Pinpoint the cell where the given text exists, returning its [X, Y] midpoint coordinate. 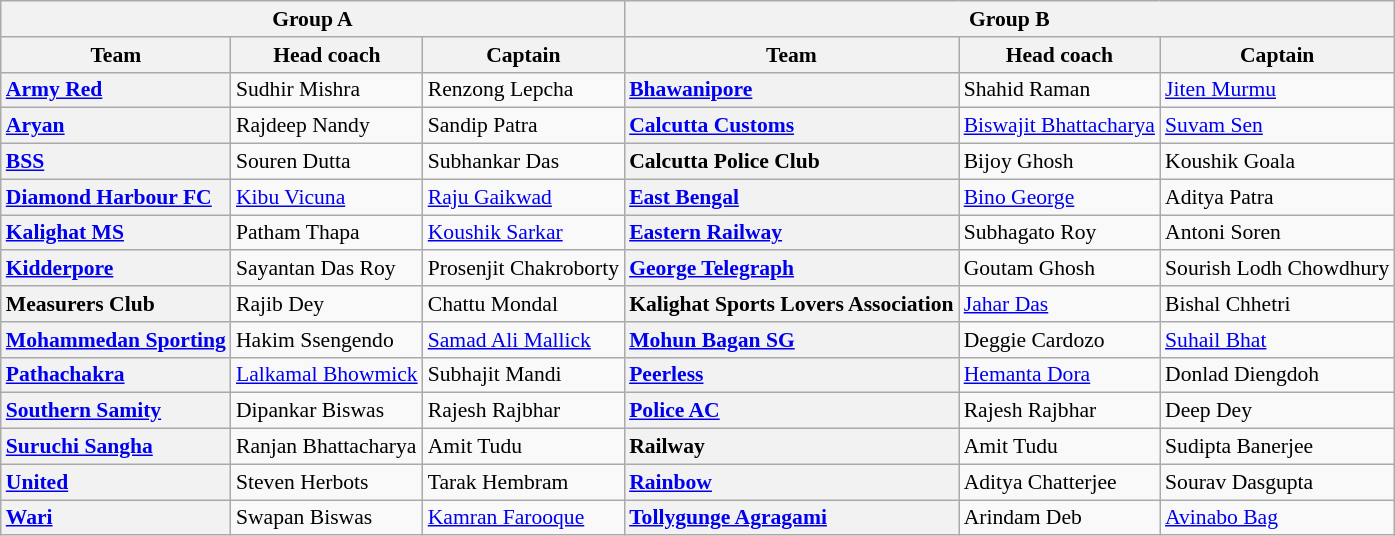
Arindam Deb [1060, 518]
Suvam Sen [1277, 126]
Sourish Lodh Chowdhury [1277, 269]
Police AC [792, 411]
Measurers Club [116, 304]
Group A [312, 19]
Tollygunge Agragami [792, 518]
Bishal Chhetri [1277, 304]
Bino George [1060, 197]
Swapan Biswas [327, 518]
BSS [116, 162]
Koushik Goala [1277, 162]
Donlad Diengdoh [1277, 375]
Sudipta Banerjee [1277, 447]
Antoni Soren [1277, 233]
Avinabo Bag [1277, 518]
Bijoy Ghosh [1060, 162]
Mohammedan Sporting [116, 340]
United [116, 482]
Kidderpore [116, 269]
Jiten Murmu [1277, 90]
Sudhir Mishra [327, 90]
Patham Thapa [327, 233]
Southern Samity [116, 411]
Ranjan Bhattacharya [327, 447]
Group B [1009, 19]
Bhawanipore [792, 90]
Jahar Das [1060, 304]
Renzong Lepcha [524, 90]
Pathachakra [116, 375]
Samad Ali Mallick [524, 340]
Lalkamal Bhowmick [327, 375]
Diamond Harbour FC [116, 197]
Subhajit Mandi [524, 375]
Sourav Dasgupta [1277, 482]
Peerless [792, 375]
Prosenjit Chakroborty [524, 269]
Sayantan Das Roy [327, 269]
Suhail Bhat [1277, 340]
Koushik Sarkar [524, 233]
Chattu Mondal [524, 304]
Subhagato Roy [1060, 233]
Kamran Farooque [524, 518]
Kalighat MS [116, 233]
Mohun Bagan SG [792, 340]
Deep Dey [1277, 411]
Biswajit Bhattacharya [1060, 126]
Sandip Patra [524, 126]
Shahid Raman [1060, 90]
Dipankar Biswas [327, 411]
Army Red [116, 90]
Wari [116, 518]
Souren Dutta [327, 162]
Kibu Vicuna [327, 197]
Aditya Chatterjee [1060, 482]
Raju Gaikwad [524, 197]
Tarak Hembram [524, 482]
Hemanta Dora [1060, 375]
Rajdeep Nandy [327, 126]
Hakim Ssengendo [327, 340]
East Bengal [792, 197]
Railway [792, 447]
Subhankar Das [524, 162]
Aditya Patra [1277, 197]
Deggie Cardozo [1060, 340]
Aryan [116, 126]
Calcutta Customs [792, 126]
Kalighat Sports Lovers Association [792, 304]
George Telegraph [792, 269]
Rajib Dey [327, 304]
Calcutta Police Club [792, 162]
Steven Herbots [327, 482]
Suruchi Sangha [116, 447]
Eastern Railway [792, 233]
Goutam Ghosh [1060, 269]
Rainbow [792, 482]
